Provide the (x, y) coordinate of the cell's center where the given text is located.  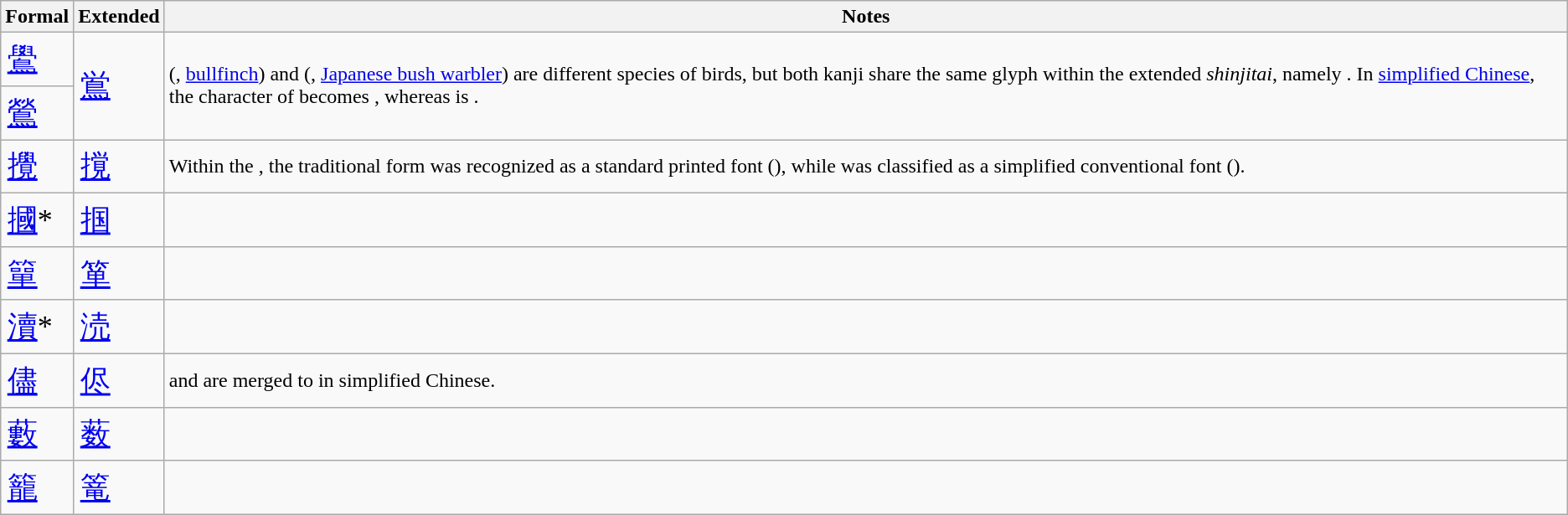
瀆* (37, 327)
涜 (119, 327)
撹 (119, 167)
and are merged to in simplified Chinese. (866, 380)
鷽 (37, 59)
Formal (37, 17)
掴 (119, 219)
Extended (119, 17)
簞 (37, 273)
藪 (37, 434)
鶯 (37, 113)
Notes (866, 17)
攪 (37, 167)
儘 (37, 380)
Within the , the traditional form was recognized as a standard printed font (), while was classified as a simplified conventional font (). (866, 167)
薮 (119, 434)
箪 (119, 273)
篭 (119, 487)
摑* (37, 219)
籠 (37, 487)
侭 (119, 380)
鴬 (119, 86)
